Capture the cell that displays the provided text and extract its [X, Y] central coordinate. 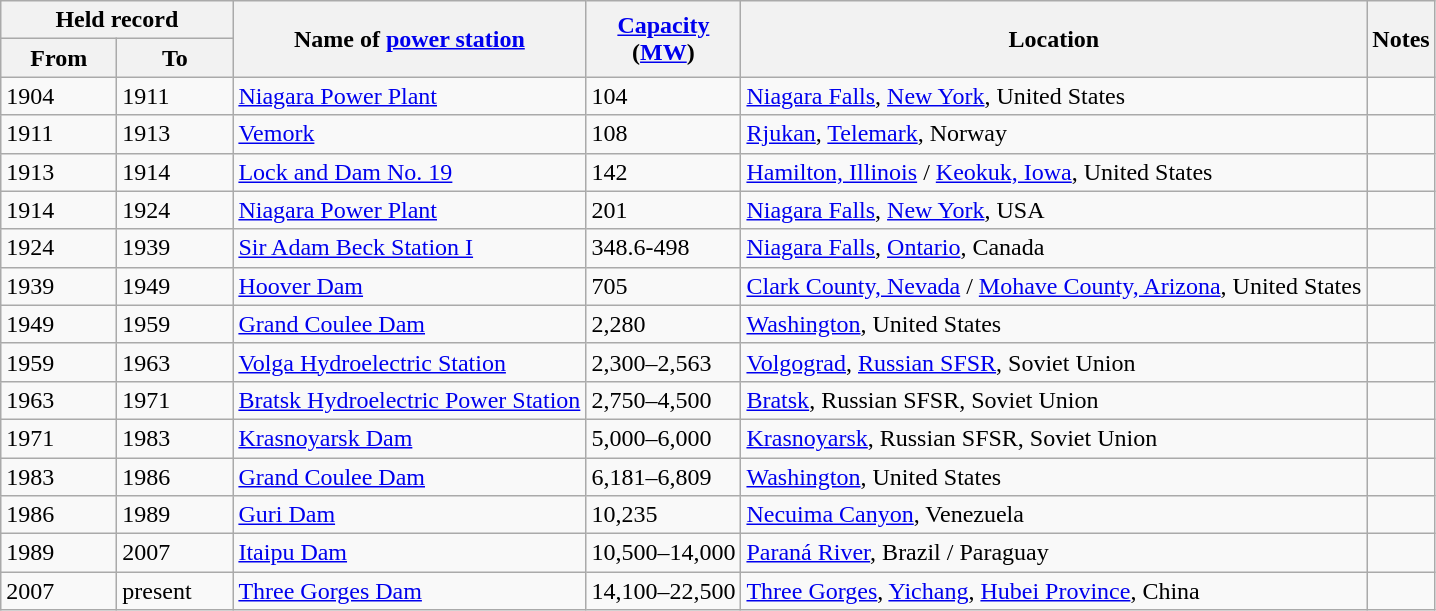
Three Gorges Dam [410, 591]
To [175, 58]
Location [1054, 39]
Held record [117, 20]
Krasnoyarsk, Russian SFSR, Soviet Union [1054, 438]
Volgograd, Russian SFSR, Soviet Union [1054, 362]
Clark County, Nevada / Mohave County, Arizona, United States [1054, 286]
Niagara Falls, New York, USA [1054, 210]
Sir Adam Beck Station I [410, 248]
Bratsk Hydroelectric Power Station [410, 400]
Capacity(MW) [664, 39]
Rjukan, Telemark, Norway [1054, 134]
2,300–2,563 [664, 362]
705 [664, 286]
Paraná River, Brazil / Paraguay [1054, 553]
Niagara Falls, Ontario, Canada [1054, 248]
2,750–4,500 [664, 400]
Krasnoyarsk Dam [410, 438]
2,280 [664, 324]
10,235 [664, 515]
Niagara Falls, New York, United States [1054, 96]
Three Gorges, Yichang, Hubei Province, China [1054, 591]
Name of power station [410, 39]
Hoover Dam [410, 286]
5,000–6,000 [664, 438]
Vemork [410, 134]
6,181–6,809 [664, 477]
Guri Dam [410, 515]
348.6-498 [664, 248]
10,500–14,000 [664, 553]
Bratsk, Russian SFSR, Soviet Union [1054, 400]
Itaipu Dam [410, 553]
108 [664, 134]
Lock and Dam No. 19 [410, 172]
14,100–22,500 [664, 591]
201 [664, 210]
Notes [1401, 39]
1904 [59, 96]
Hamilton, Illinois / Keokuk, Iowa, United States [1054, 172]
104 [664, 96]
present [175, 591]
Necuima Canyon, Venezuela [1054, 515]
142 [664, 172]
Volga Hydroelectric Station [410, 362]
From [59, 58]
